Scan for the cell matching the given text and deliver its (X, Y) coordinate at center. 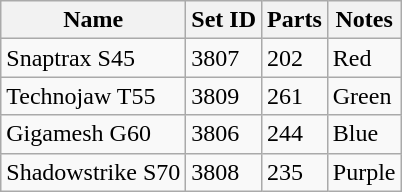
3806 (224, 134)
244 (295, 134)
Red (364, 58)
202 (295, 58)
Name (94, 20)
3809 (224, 96)
Technojaw T55 (94, 96)
Blue (364, 134)
Snaptrax S45 (94, 58)
3807 (224, 58)
235 (295, 172)
3808 (224, 172)
Gigamesh G60 (94, 134)
Shadowstrike S70 (94, 172)
Purple (364, 172)
Parts (295, 20)
261 (295, 96)
Green (364, 96)
Set ID (224, 20)
Notes (364, 20)
